For the text-containing cell, return its midpoint in [X, Y] coordinate format. 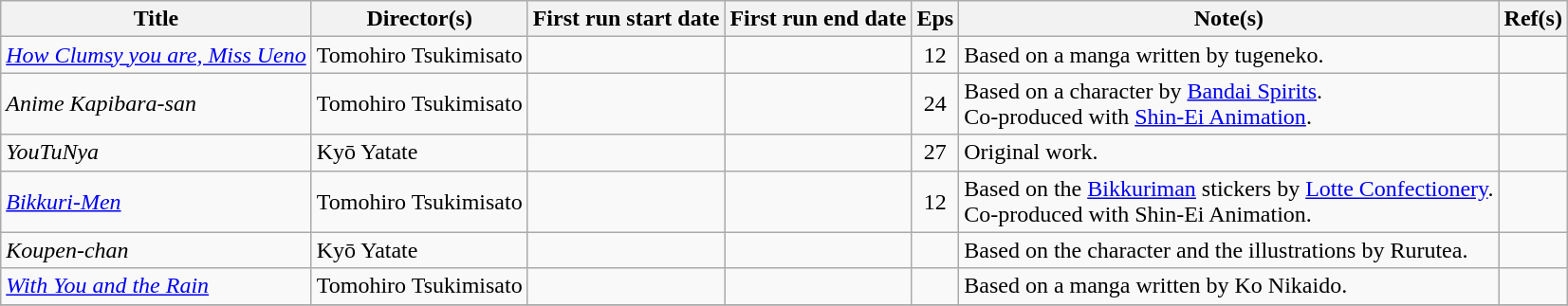
Based on a manga written by Ko Nikaido. [1229, 286]
Koupen-chan [156, 250]
How Clumsy you are, Miss Ueno [156, 55]
Eps [935, 19]
First run end date [818, 19]
Based on the character and the illustrations by Rurutea. [1229, 250]
Director(s) [419, 19]
Ref(s) [1533, 19]
Anime Kapibara-san [156, 104]
First run start date [626, 19]
Based on a character by Bandai Spirits.Co-produced with Shin-Ei Animation. [1229, 104]
With You and the Rain [156, 286]
Based on a manga written by tugeneko. [1229, 55]
YouTuNya [156, 153]
Note(s) [1229, 19]
27 [935, 153]
Title [156, 19]
Original work. [1229, 153]
Bikkuri-Men [156, 201]
24 [935, 104]
Based on the Bikkuriman stickers by Lotte Confectionery.Co-produced with Shin-Ei Animation. [1229, 201]
